Identify which cell holds the provided text, then report its [x, y] central coordinate. 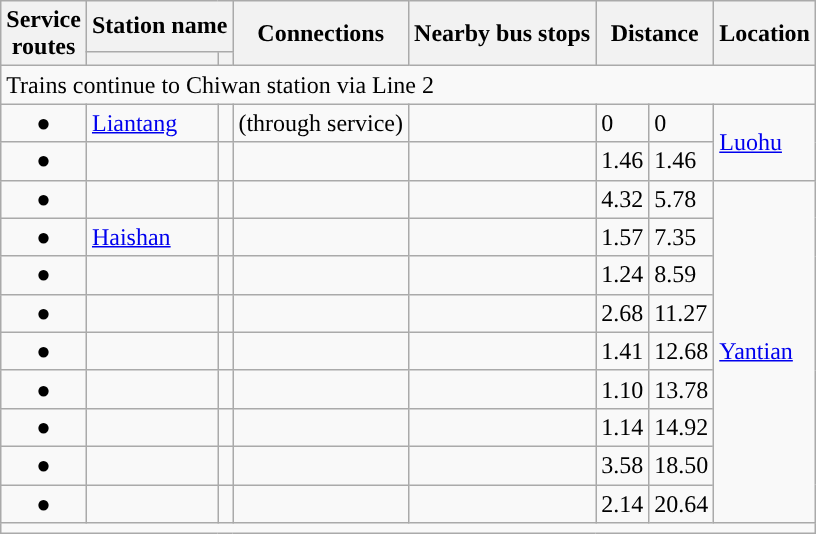
Serviceroutes [44, 34]
Distance [655, 34]
Haishan [152, 237]
8.59 [682, 275]
1.24 [622, 275]
12.68 [682, 351]
13.78 [682, 389]
1.57 [622, 237]
Liantang [152, 123]
Station name [159, 26]
14.92 [682, 427]
7.35 [682, 237]
2.68 [622, 313]
Luohu [765, 142]
2.14 [622, 503]
3.58 [622, 465]
1.10 [622, 389]
Connections [321, 34]
11.27 [682, 313]
(through service) [321, 123]
5.78 [682, 199]
Location [765, 34]
18.50 [682, 465]
Yantian [765, 352]
1.14 [622, 427]
1.41 [622, 351]
Nearby bus stops [502, 34]
Trains continue to Chiwan station via Line 2 [408, 85]
4.32 [622, 199]
20.64 [682, 503]
